Pinpoint the cell where the given text exists, returning its (X, Y) midpoint coordinate. 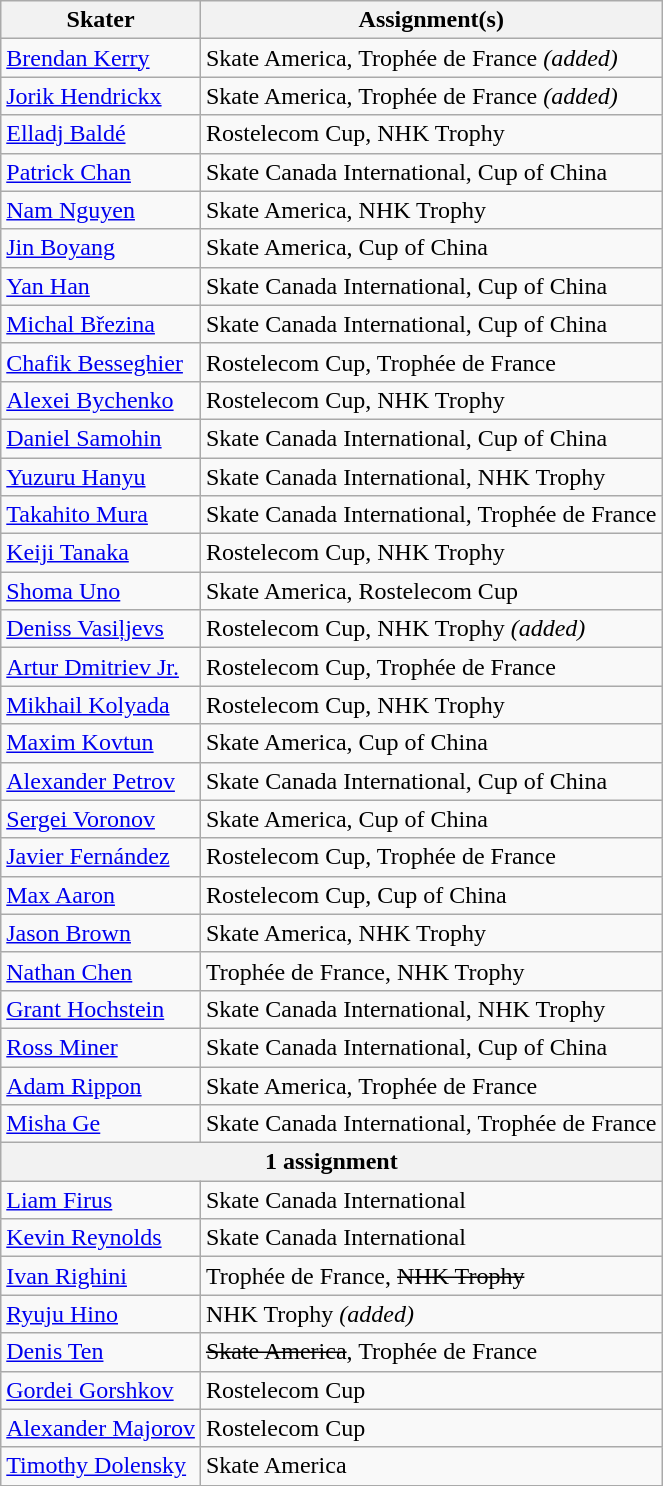
Mikhail Kolyada (101, 705)
Skater (101, 20)
Grant Hochstein (101, 1009)
Alexei Bychenko (101, 400)
Shoma Uno (101, 591)
Ryuju Hino (101, 1314)
Jorik Hendrickx (101, 96)
Yan Han (101, 286)
Deniss Vasiļjevs (101, 629)
Patrick Chan (101, 172)
Keiji Tanaka (101, 553)
Max Aaron (101, 895)
Elladj Baldé (101, 134)
Yuzuru Hanyu (101, 477)
Jin Boyang (101, 248)
Kevin Reynolds (101, 1238)
Javier Fernández (101, 857)
Sergei Voronov (101, 819)
Alexander Majorov (101, 1428)
Skate America, Rostelecom Cup (431, 591)
Nam Nguyen (101, 210)
Artur Dmitriev Jr. (101, 667)
Assignment(s) (431, 20)
Brendan Kerry (101, 58)
Liam Firus (101, 1200)
Maxim Kovtun (101, 743)
NHK Trophy (added) (431, 1314)
Gordei Gorshkov (101, 1390)
Michal Březina (101, 324)
Adam Rippon (101, 1085)
Rostelecom Cup, Cup of China (431, 895)
1 assignment (332, 1162)
Jason Brown (101, 933)
Misha Ge (101, 1124)
Daniel Samohin (101, 438)
Alexander Petrov (101, 781)
Rostelecom Cup, NHK Trophy (added) (431, 629)
Chafik Besseghier (101, 362)
Denis Ten (101, 1352)
Ivan Righini (101, 1276)
Ross Miner (101, 1047)
Skate America (431, 1466)
Timothy Dolensky (101, 1466)
Takahito Mura (101, 515)
Nathan Chen (101, 971)
